Scan for the cell matching the given text and deliver its [x, y] coordinate at center. 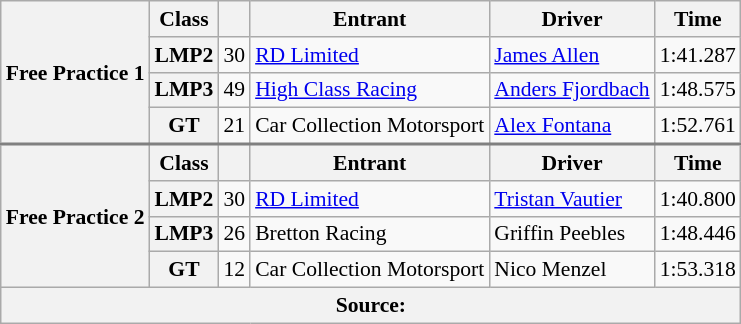
Tristan Vautier [572, 199]
49 [234, 90]
Alex Fontana [572, 126]
1:48.446 [698, 234]
High Class Racing [370, 90]
1:48.575 [698, 90]
12 [234, 270]
1:53.318 [698, 270]
James Allen [572, 55]
1:40.800 [698, 199]
1:52.761 [698, 126]
Free Practice 1 [76, 72]
1:41.287 [698, 55]
21 [234, 126]
Source: [371, 306]
Griffin Peebles [572, 234]
Anders Fjordbach [572, 90]
Free Practice 2 [76, 216]
Nico Menzel [572, 270]
26 [234, 234]
Bretton Racing [370, 234]
